Identify which cell holds the provided text, then report its [X, Y] central coordinate. 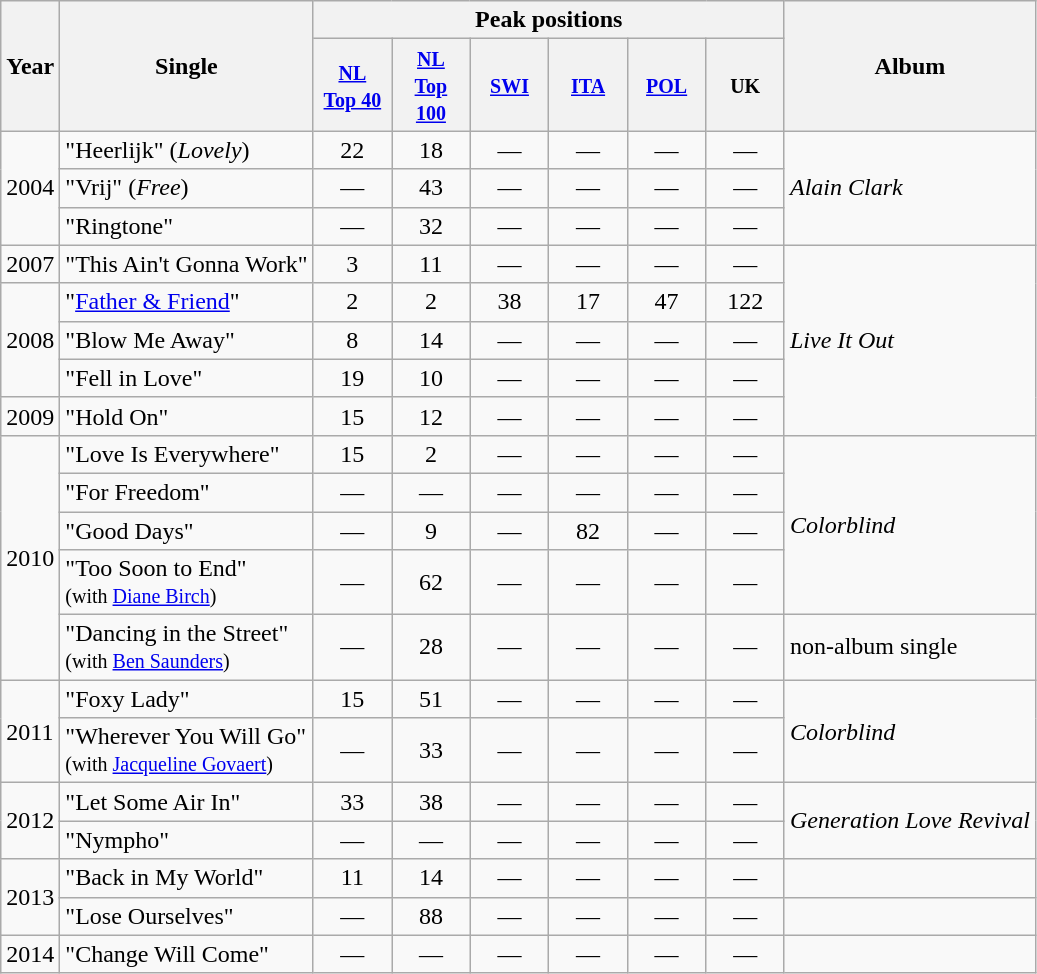
POL [666, 85]
Album [910, 66]
"Dancing in the Street" (with Ben Saunders) [186, 648]
12 [432, 416]
28 [432, 648]
2013 [30, 897]
Generation Love Revival [910, 821]
47 [666, 302]
43 [432, 188]
"Too Soon to End" (with Diane Birch) [186, 582]
non-album single [910, 648]
"Vrij" (Free) [186, 188]
"Nympho" [186, 840]
10 [432, 378]
"Wherever You Will Go" (with Jacqueline Govaert) [186, 750]
"Fell in Love" [186, 378]
"Let Some Air In" [186, 802]
9 [432, 531]
"Love Is Everywhere" [186, 454]
32 [432, 226]
18 [432, 150]
17 [588, 302]
Peak positions [548, 20]
Single [186, 66]
8 [352, 340]
22 [352, 150]
2008 [30, 340]
UK [746, 85]
"For Freedom" [186, 492]
"Change Will Come" [186, 954]
Alain Clark [910, 188]
2004 [30, 188]
"Hold On" [186, 416]
2007 [30, 264]
SWI [510, 85]
51 [432, 699]
"Father & Friend" [186, 302]
NLTop 100 [432, 85]
"This Ain't Gonna Work" [186, 264]
ITA [588, 85]
Year [30, 66]
Live It Out [910, 340]
2010 [30, 557]
"Back in My World" [186, 878]
2011 [30, 732]
"Heerlijk" (Lovely) [186, 150]
122 [746, 302]
82 [588, 531]
62 [432, 582]
88 [432, 916]
2009 [30, 416]
"Lose Ourselves" [186, 916]
2014 [30, 954]
2012 [30, 821]
"Good Days" [186, 531]
"Foxy Lady" [186, 699]
"Ringtone" [186, 226]
NLTop 40 [352, 85]
3 [352, 264]
"Blow Me Away" [186, 340]
19 [352, 378]
